Capture the cell that displays the provided text and extract its [X, Y] central coordinate. 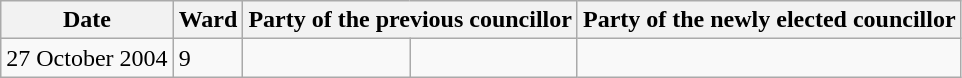
27 October 2004 [87, 58]
Date [87, 20]
Party of the newly elected councillor [769, 20]
9 [208, 58]
Party of the previous councillor [410, 20]
Ward [208, 20]
